Return the [X, Y] coordinate for the center point of the cell that contains the specified text.  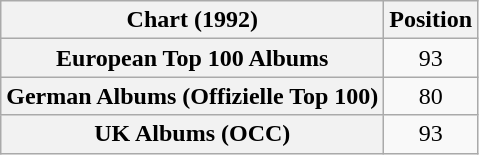
UK Albums (OCC) [192, 134]
Chart (1992) [192, 20]
European Top 100 Albums [192, 58]
80 [431, 96]
Position [431, 20]
German Albums (Offizielle Top 100) [192, 96]
